Identify which cell holds the provided text, then report its (X, Y) central coordinate. 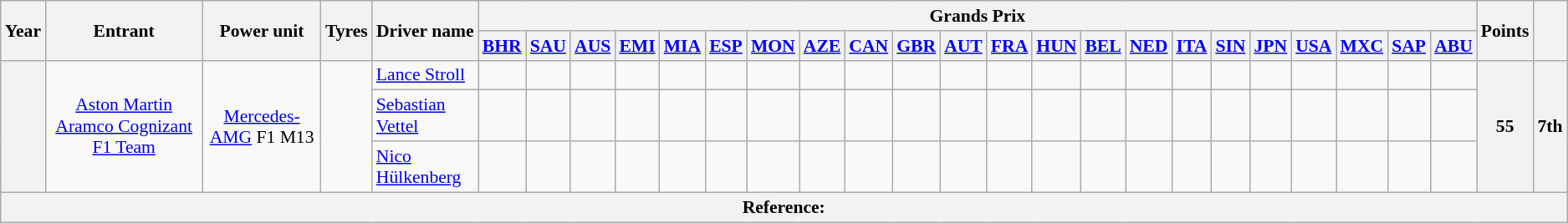
MIA (682, 46)
BHR (502, 46)
Driver name (425, 30)
Aston Martin Aramco Cognizant F1 Team (124, 126)
Grands Prix (978, 16)
Entrant (124, 30)
HUN (1056, 46)
Power unit (262, 30)
ABU (1453, 46)
7th (1550, 126)
SAU (549, 46)
ESP (726, 46)
Points (1505, 30)
Nico Hülkenberg (425, 167)
ITA (1191, 46)
NED (1149, 46)
EMI (637, 46)
SAP (1408, 46)
Year (23, 30)
CAN (868, 46)
Sebastian Vettel (425, 115)
AZE (823, 46)
Reference: (784, 207)
FRA (1009, 46)
Lance Stroll (425, 75)
MON (773, 46)
MXC (1362, 46)
SIN (1230, 46)
GBR (917, 46)
AUS (592, 46)
JPN (1270, 46)
Tyres (346, 30)
Mercedes-AMG F1 M13 (262, 126)
BEL (1102, 46)
USA (1313, 46)
55 (1505, 126)
AUT (963, 46)
